Identify which cell holds the provided text, then report its [X, Y] central coordinate. 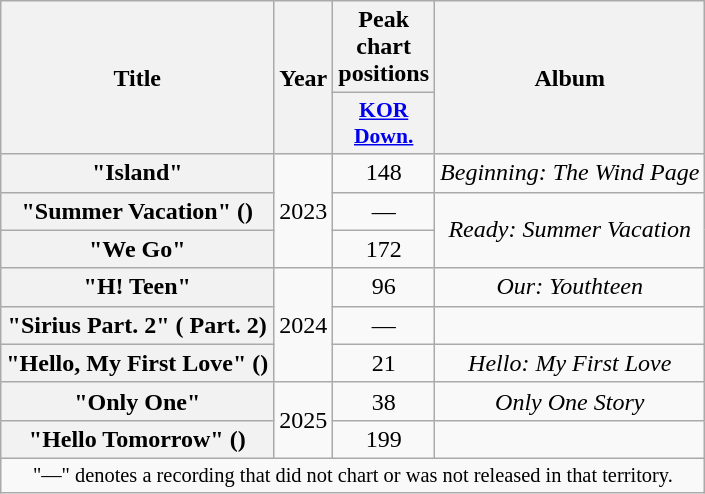
Ready: Summer Vacation [570, 230]
2023 [304, 211]
199 [384, 439]
"Only One" [138, 401]
"Summer Vacation" () [138, 211]
172 [384, 249]
"Sirius Part. 2" ( Part. 2) [138, 325]
KORDown. [384, 124]
2025 [304, 420]
"Hello Tomorrow" () [138, 439]
96 [384, 287]
Year [304, 78]
Peak chart positions [384, 47]
Hello: My First Love [570, 363]
2024 [304, 325]
"Hello, My First Love" () [138, 363]
21 [384, 363]
Only One Story [570, 401]
"H! Teen" [138, 287]
Our: Youthteen [570, 287]
"Island" [138, 173]
Beginning: The Wind Page [570, 173]
148 [384, 173]
"—" denotes a recording that did not chart or was not released in that territory. [353, 475]
38 [384, 401]
"We Go" [138, 249]
Album [570, 78]
Title [138, 78]
